Return (X, Y) of the center of cell containing provided text 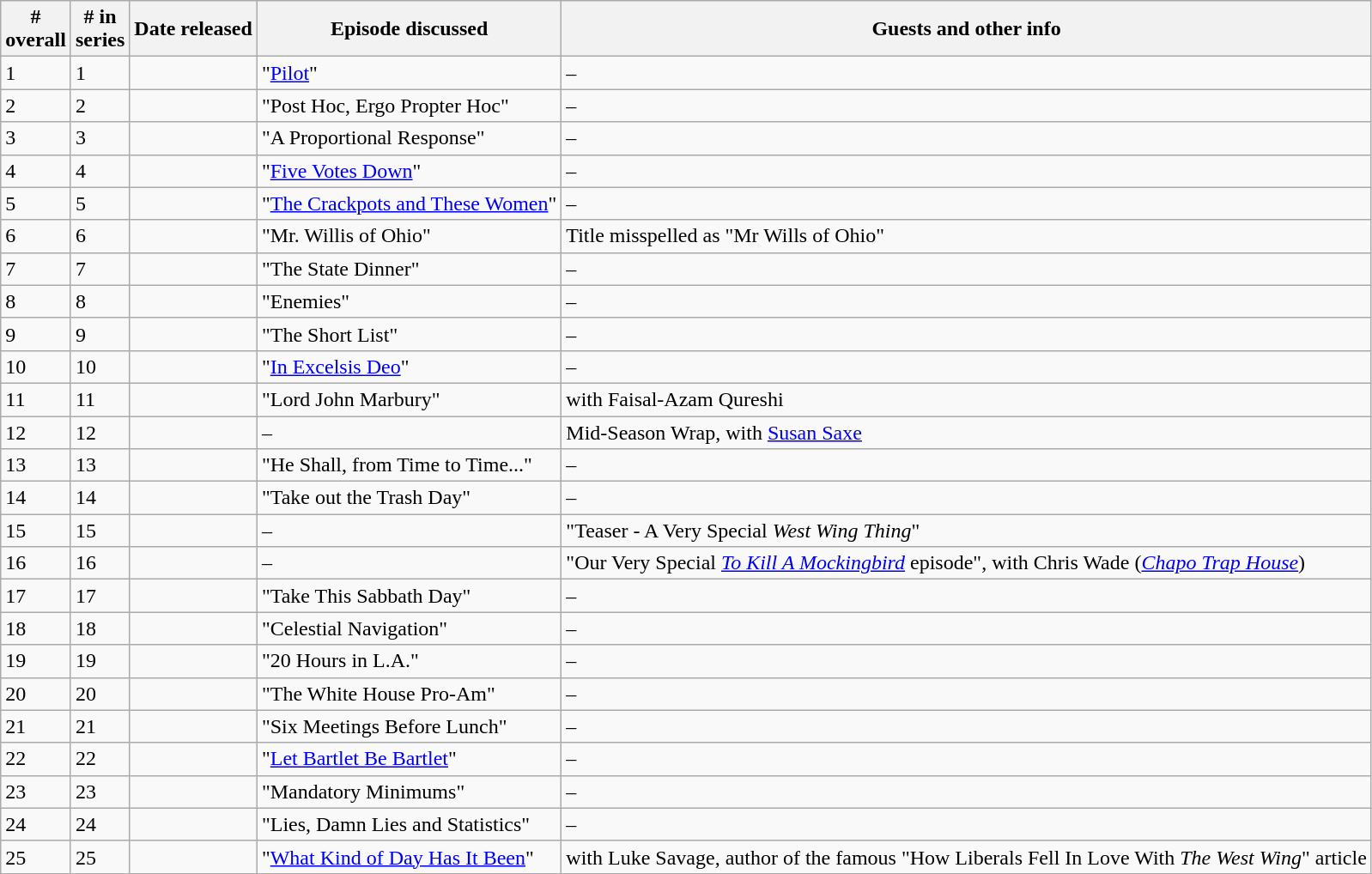
"Post Hoc, Ergo Propter Hoc" (409, 106)
"Let Bartlet Be Bartlet" (409, 759)
"He Shall, from Time to Time..." (409, 465)
"The White House Pro-Am" (409, 694)
"The Crackpots and These Women" (409, 203)
"The State Dinner" (409, 269)
with Luke Savage, author of the famous "How Liberals Fell In Love With The West Wing" article (967, 857)
Date released (194, 29)
"Enemies" (409, 301)
"Our Very Special To Kill A Mockingbird episode", with Chris Wade (Chapo Trap House) (967, 563)
"Teaser - A Very Special West Wing Thing" (967, 531)
Guests and other info (967, 29)
"Mr. Willis of Ohio" (409, 236)
"A Proportional Response" (409, 138)
"The Short List" (409, 334)
with Faisal-Azam Qureshi (967, 399)
"Take This Sabbath Day" (409, 596)
"Lord John Marbury" (409, 399)
#overall (36, 29)
Mid-Season Wrap, with Susan Saxe (967, 432)
"Six Meetings Before Lunch" (409, 726)
"Take out the Trash Day" (409, 498)
"In Excelsis Deo" (409, 367)
"20 Hours in L.A." (409, 661)
Title misspelled as "Mr Wills of Ohio" (967, 236)
"Mandatory Minimums" (409, 792)
Episode discussed (409, 29)
# inseries (100, 29)
"Celestial Navigation" (409, 628)
"Five Votes Down" (409, 171)
"What Kind of Day Has It Been" (409, 857)
"Lies, Damn Lies and Statistics" (409, 824)
"Pilot" (409, 73)
